Find where the given text appears and provide that cell's center as [x, y] coordinate. 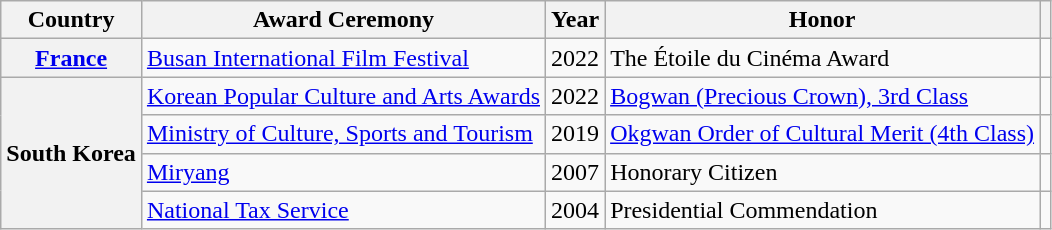
National Tax Service [343, 210]
Honorary Citizen [822, 172]
Bogwan (Precious Crown), 3rd Class [822, 96]
The Étoile du Cinéma Award [822, 58]
Award Ceremony [343, 20]
Miryang [343, 172]
Okgwan Order of Cultural Merit (4th Class) [822, 134]
Presidential Commendation [822, 210]
Ministry of Culture, Sports and Tourism [343, 134]
Honor [822, 20]
France [72, 58]
2019 [576, 134]
2007 [576, 172]
Busan International Film Festival [343, 58]
South Korea [72, 153]
Country [72, 20]
2004 [576, 210]
Year [576, 20]
Korean Popular Culture and Arts Awards [343, 96]
